Return [X, Y] of the center of cell containing provided text 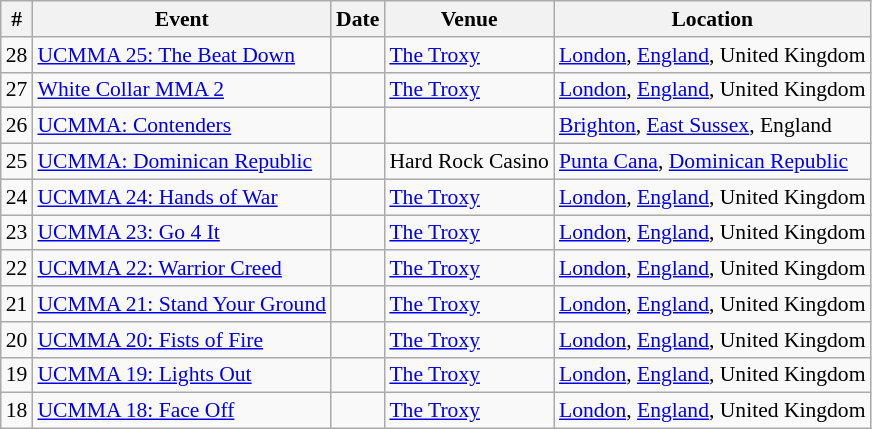
22 [17, 269]
18 [17, 411]
UCMMA: Contenders [182, 126]
Punta Cana, Dominican Republic [712, 162]
27 [17, 90]
UCMMA 18: Face Off [182, 411]
UCMMA 19: Lights Out [182, 375]
Location [712, 19]
Date [358, 19]
Event [182, 19]
24 [17, 197]
26 [17, 126]
UCMMA 24: Hands of War [182, 197]
19 [17, 375]
# [17, 19]
Brighton, East Sussex, England [712, 126]
UCMMA 20: Fists of Fire [182, 340]
Venue [469, 19]
Hard Rock Casino [469, 162]
UCMMA 23: Go 4 It [182, 233]
20 [17, 340]
UCMMA 22: Warrior Creed [182, 269]
UCMMA 25: The Beat Down [182, 55]
White Collar MMA 2 [182, 90]
21 [17, 304]
UCMMA: Dominican Republic [182, 162]
28 [17, 55]
25 [17, 162]
23 [17, 233]
UCMMA 21: Stand Your Ground [182, 304]
